Capture the cell that displays the provided text and extract its (X, Y) central coordinate. 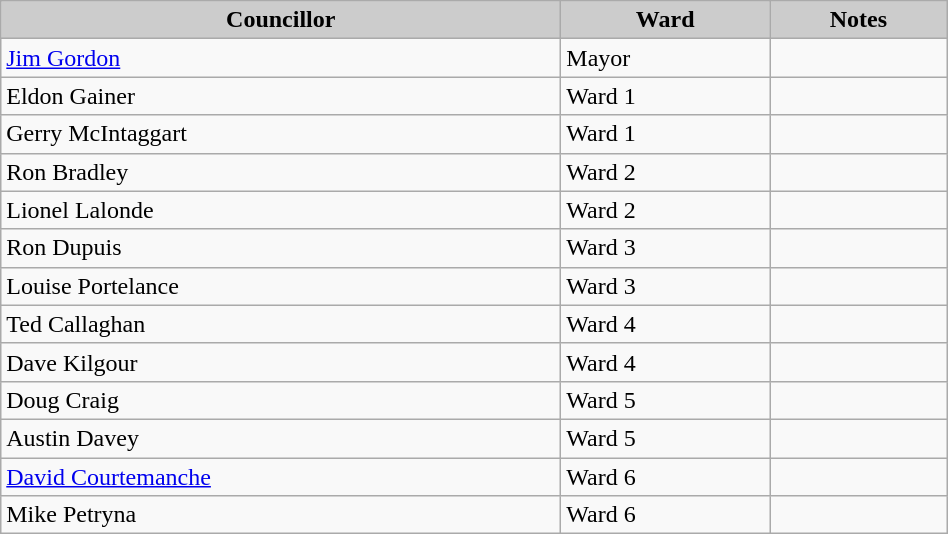
Notes (859, 20)
Eldon Gainer (281, 96)
Doug Craig (281, 400)
Councillor (281, 20)
Gerry McIntaggart (281, 134)
Ron Dupuis (281, 248)
Ward (666, 20)
Dave Kilgour (281, 362)
Jim Gordon (281, 58)
Mayor (666, 58)
Lionel Lalonde (281, 210)
David Courtemanche (281, 477)
Ted Callaghan (281, 324)
Mike Petryna (281, 515)
Austin Davey (281, 438)
Ron Bradley (281, 172)
Louise Portelance (281, 286)
